Return [X, Y] of the center of cell containing provided text 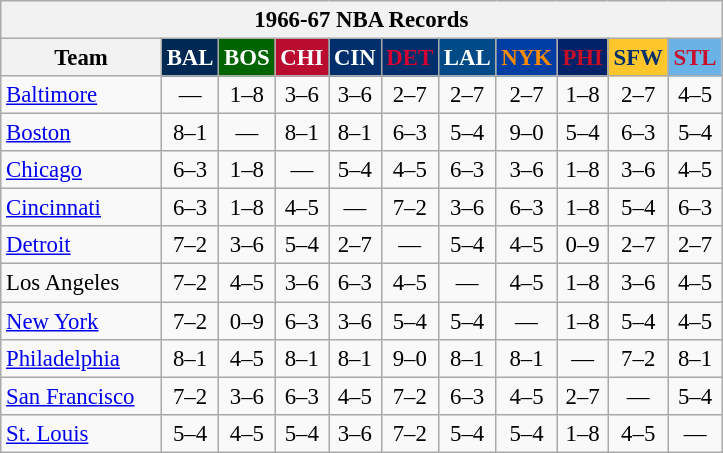
PHI [582, 58]
Cincinnati [82, 208]
New York [82, 321]
STL [695, 58]
LAL [466, 58]
San Francisco [82, 396]
DET [410, 58]
Los Angeles [82, 283]
CHI [302, 58]
1966-67 NBA Records [362, 20]
Team [82, 58]
NYK [526, 58]
SFW [638, 58]
CIN [355, 58]
Chicago [82, 170]
BAL [190, 58]
Philadelphia [82, 358]
Baltimore [82, 95]
Boston [82, 133]
Detroit [82, 245]
BOS [247, 58]
St. Louis [82, 433]
